Detect which cell encompasses the target text, then output its (x, y) center coordinate. 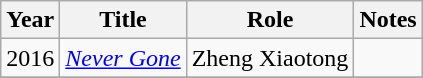
Notes (388, 20)
Role (270, 20)
Year (30, 20)
Title (123, 20)
Zheng Xiaotong (270, 58)
Never Gone (123, 58)
2016 (30, 58)
